Scan for the cell matching the given text and deliver its [X, Y] coordinate at center. 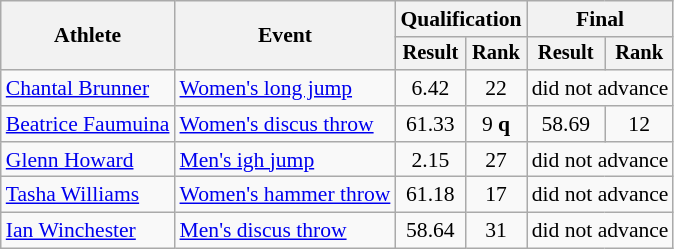
Women's hammer throw [286, 195]
2.15 [430, 160]
17 [496, 195]
Athlete [88, 36]
Men's discus throw [286, 231]
Women's long jump [286, 88]
Ian Winchester [88, 231]
Women's discus throw [286, 124]
Beatrice Faumuina [88, 124]
61.33 [430, 124]
58.69 [566, 124]
Tasha Williams [88, 195]
22 [496, 88]
31 [496, 231]
9 q [496, 124]
61.18 [430, 195]
12 [640, 124]
Qualification [460, 19]
Glenn Howard [88, 160]
Final [600, 19]
Event [286, 36]
Chantal Brunner [88, 88]
27 [496, 160]
Men's igh jump [286, 160]
6.42 [430, 88]
58.64 [430, 231]
